Locate the cell with the specified text and output its (X, Y) center coordinate. 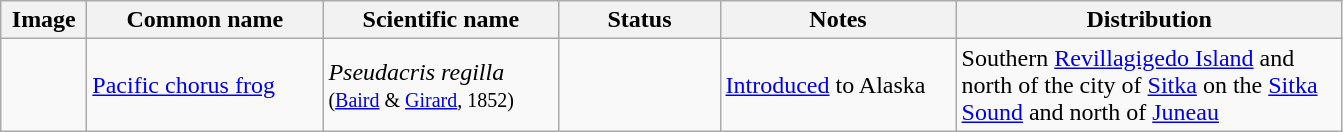
Image (44, 20)
Scientific name (441, 20)
Pseudacris regilla(Baird & Girard, 1852) (441, 85)
Introduced to Alaska (838, 85)
Notes (838, 20)
Southern Revillagigedo Island and north of the city of Sitka on the Sitka Sound and north of Juneau (1149, 85)
Status (640, 20)
Common name (205, 20)
Distribution (1149, 20)
Pacific chorus frog (205, 85)
